From the cell containing the given text, extract its center point as (X, Y) coordinate. 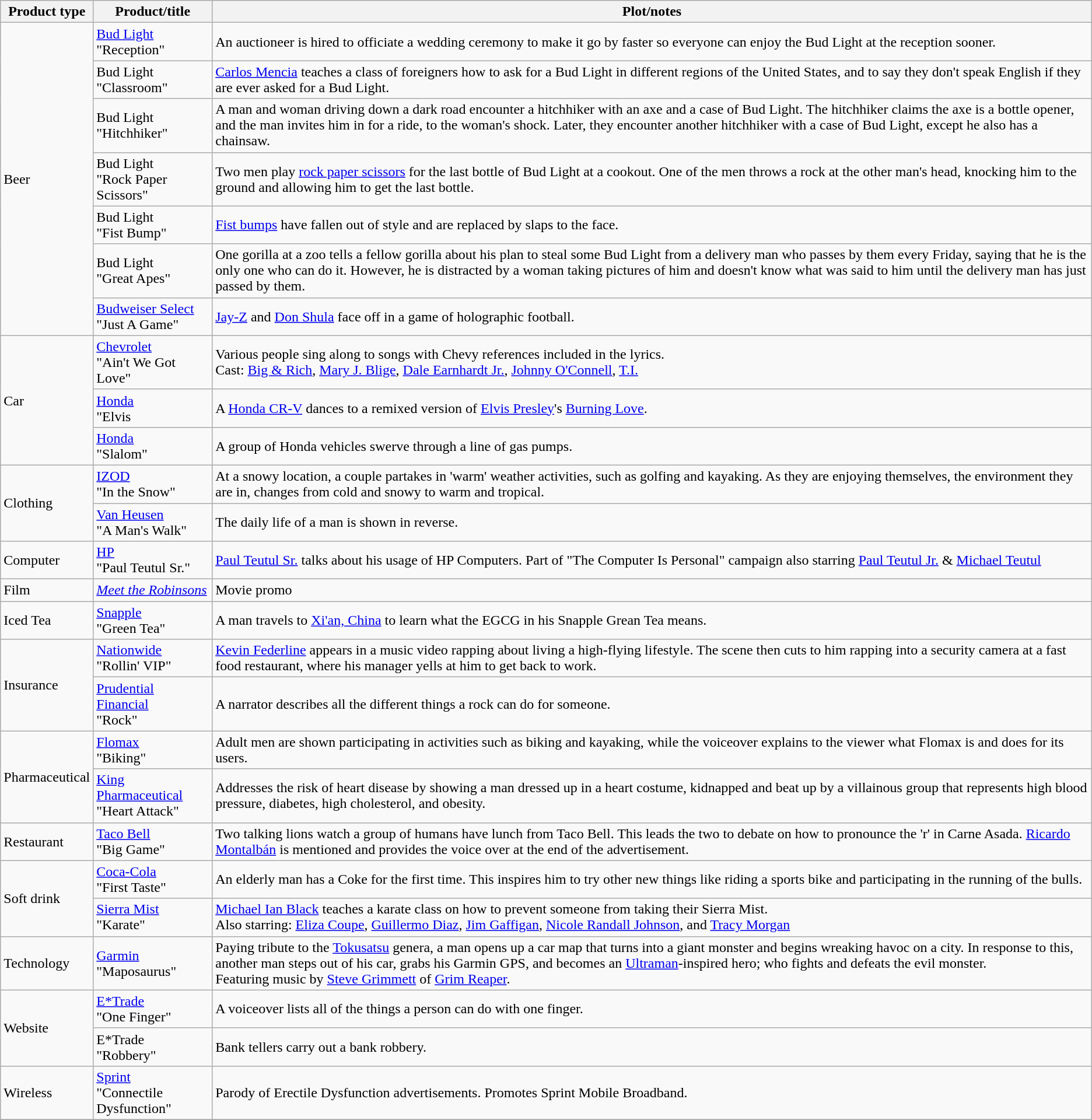
King Pharmaceutical"Heart Attack" (153, 796)
Wireless (47, 1093)
Clothing (47, 503)
Paul Teutul Sr. talks about his usage of HP Computers. Part of "The Computer Is Personal" campaign also starring Paul Teutul Jr. & Michael Teutul (652, 560)
A man travels to Xi'an, China to learn what the EGCG in his Snapple Grean Tea means. (652, 621)
Bud Light"Reception" (153, 42)
Budweiser Select"Just A Game" (153, 316)
Bud Light"Hitchhiker" (153, 125)
Computer (47, 560)
Parody of Erectile Dysfunction advertisements. Promotes Sprint Mobile Broadband. (652, 1093)
An auctioneer is hired to officiate a wedding ceremony to make it go by faster so everyone can enjoy the Bud Light at the reception sooner. (652, 42)
Meet the Robinsons (153, 590)
Bud Light"Great Apes" (153, 271)
Sierra Mist"Karate" (153, 917)
Bud Light"Classroom" (153, 79)
Pharmaceutical (47, 777)
Bud Light"Fist Bump" (153, 225)
Bank tellers carry out a bank robbery. (652, 1046)
Beer (47, 179)
A voiceover lists all of the things a person can do with one finger. (652, 1009)
Sprint"Connectile Dysfunction" (153, 1093)
Insurance (47, 685)
Flomax"Biking" (153, 750)
Van Heusen"A Man's Walk" (153, 521)
Jay-Z and Don Shula face off in a game of holographic football. (652, 316)
Product type (47, 12)
Honda"Slalom" (153, 446)
A Honda CR-V dances to a remixed version of Elvis Presley's Burning Love. (652, 408)
Snapple"Green Tea" (153, 621)
The daily life of a man is shown in reverse. (652, 521)
Movie promo (652, 590)
HP"Paul Teutul Sr." (153, 560)
Product/title (153, 12)
Nationwide"Rollin' VIP" (153, 658)
E*Trade"Robbery" (153, 1046)
Garmin"Maposaurus" (153, 963)
E*Trade"One Finger" (153, 1009)
A narrator describes all the different things a rock can do for someone. (652, 704)
Iced Tea (47, 621)
Fist bumps have fallen out of style and are replaced by slaps to the face. (652, 225)
Technology (47, 963)
Coca-Cola"First Taste" (153, 880)
Restaurant (47, 841)
Soft drink (47, 898)
Website (47, 1028)
IZOD"In the Snow" (153, 484)
Chevrolet"Ain't We Got Love" (153, 362)
Prudential Financial"Rock" (153, 704)
Film (47, 590)
Taco Bell"Big Game" (153, 841)
Bud Light"Rock Paper Scissors" (153, 179)
Honda"Elvis (153, 408)
Car (47, 400)
Plot/notes (652, 12)
A group of Honda vehicles swerve through a line of gas pumps. (652, 446)
